Find where the given text appears and provide that cell's center as [x, y] coordinate. 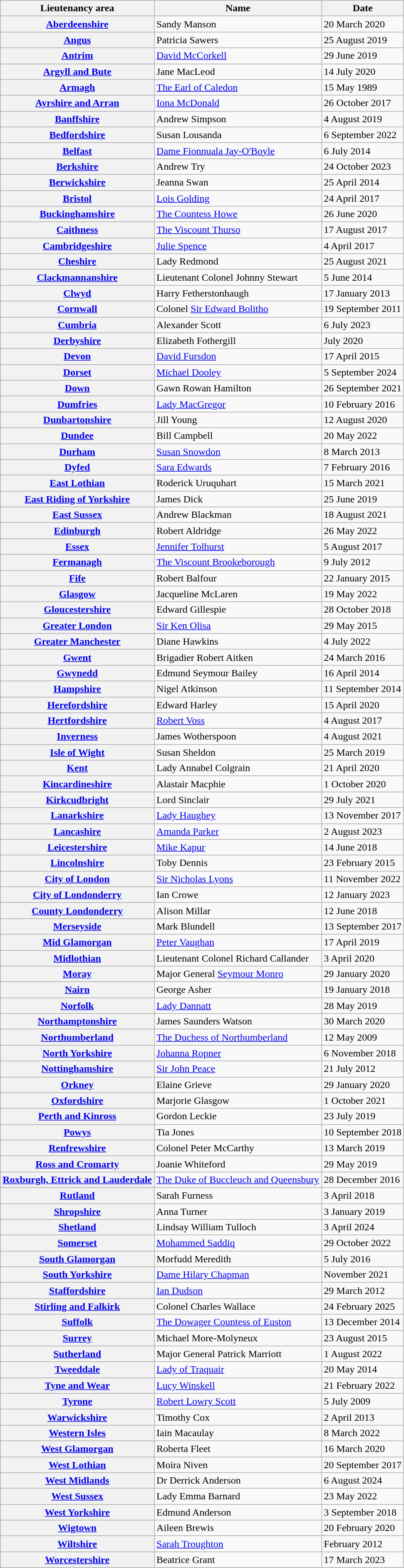
6 July 2023 [363, 325]
4 July 2022 [363, 641]
5 September 2024 [363, 372]
West Lothian [77, 1464]
Ayrshire and Arran [77, 103]
21 July 2012 [363, 1069]
Iona McDonald [238, 103]
Dr Derrick Anderson [238, 1481]
Robert Balfour [238, 578]
Edward Harley [238, 705]
Mohammed Saddiq [238, 1243]
5 July 2016 [363, 1259]
Andrew Simpson [238, 119]
Susan Lousanda [238, 135]
Leicestershire [77, 847]
Kincardineshire [77, 784]
28 October 2018 [363, 610]
23 July 2019 [363, 1116]
2 August 2023 [363, 831]
Cheshire [77, 262]
15 March 2021 [363, 483]
Sir Nicholas Lyons [238, 879]
Somerset [77, 1243]
Andrew Blackman [238, 515]
Name [238, 8]
Nairn [77, 990]
Gwent [77, 657]
Susan Snowdon [238, 451]
Cambridgeshire [77, 246]
James Wotherspoon [238, 737]
Lois Golding [238, 198]
Andrew Try [238, 166]
Sarah Furness [238, 1195]
Clwyd [77, 293]
Suffolk [77, 1322]
5 August 2017 [363, 547]
James Dick [238, 499]
18 August 2021 [363, 515]
11 September 2014 [363, 689]
24 March 2016 [363, 657]
Fife [77, 578]
Gloucestershire [77, 610]
23 August 2015 [363, 1338]
25 March 2019 [363, 752]
February 2012 [363, 1544]
25 June 2019 [363, 499]
Mid Glamorgan [77, 942]
Dunbartonshire [77, 420]
16 March 2020 [363, 1449]
29 May 2015 [363, 626]
South Glamorgan [77, 1259]
Lady Annabel Colgrain [238, 768]
Orkney [77, 1085]
Bedfordshire [77, 135]
19 September 2011 [363, 309]
Greater Manchester [77, 641]
3 April 2020 [363, 958]
Tyrone [77, 1401]
Edmund Seymour Bailey [238, 673]
Edward Gillespie [238, 610]
Robert Voss [238, 721]
Lady Haughey [238, 816]
Durham [77, 451]
25 August 2021 [363, 262]
29 October 2022 [363, 1243]
Cumbria [77, 325]
The Duke of Buccleuch and Queensbury [238, 1180]
17 March 2023 [363, 1560]
Antrim [77, 56]
Buckinghamshire [77, 214]
Ross and Cromarty [77, 1164]
Sir John Peace [238, 1069]
Lucy Winskell [238, 1385]
Cornwall [77, 309]
22 January 2015 [363, 578]
Michael Dooley [238, 372]
1 October 2020 [363, 784]
Aberdeenshire [77, 24]
1 October 2021 [363, 1101]
Tia Jones [238, 1132]
3 April 2024 [363, 1227]
Jeanna Swan [238, 182]
29 July 2021 [363, 800]
Northumberland [77, 1037]
Johanna Ropner [238, 1053]
Powys [77, 1132]
Hampshire [77, 689]
6 August 2024 [363, 1481]
Moray [77, 974]
Dundee [77, 435]
26 October 2017 [363, 103]
Caithness [77, 230]
6 November 2018 [363, 1053]
Roberta Fleet [238, 1449]
South Yorkshire [77, 1275]
17 August 2017 [363, 230]
July 2020 [363, 341]
Diane Hawkins [238, 641]
Shropshire [77, 1212]
24 October 2023 [363, 166]
Jill Young [238, 420]
Wigtown [77, 1528]
West Glamorgan [77, 1449]
Perth and Kinross [77, 1116]
Lieutenancy area [77, 8]
12 August 2020 [363, 420]
Bristol [77, 198]
29 May 2019 [363, 1164]
Lindsay William Tulloch [238, 1227]
Joanie Whiteford [238, 1164]
David McCorkell [238, 56]
Lady Emma Barnard [238, 1496]
Lord Sinclair [238, 800]
Berwickshire [77, 182]
Staffordshire [77, 1291]
Gwynedd [77, 673]
5 June 2014 [363, 277]
4 August 2019 [363, 119]
Susan Sheldon [238, 752]
David Fursdon [238, 356]
23 February 2015 [363, 863]
14 June 2018 [363, 847]
7 February 2016 [363, 467]
Shetland [77, 1227]
Lieutenant Colonel Richard Callander [238, 958]
Lanarkshire [77, 816]
Alison Millar [238, 910]
Angus [77, 40]
Oxfordshire [77, 1101]
Northamptonshire [77, 1021]
Major General Patrick Marriott [238, 1354]
8 March 2013 [363, 451]
Herefordshire [77, 705]
Colonel Charles Wallace [238, 1306]
Merseyside [77, 926]
East Lothian [77, 483]
Isle of Wight [77, 752]
Dame Fionnuala Jay-O'Boyle [238, 151]
Tyne and Wear [77, 1385]
13 September 2017 [363, 926]
Wiltshire [77, 1544]
Peter Vaughan [238, 942]
Alexander Scott [238, 325]
Armagh [77, 87]
28 December 2016 [363, 1180]
Sarah Troughton [238, 1544]
20 March 2020 [363, 24]
Essex [77, 547]
Dyfed [77, 467]
Edinburgh [77, 531]
Colonel Sir Edward Bolitho [238, 309]
4 August 2021 [363, 737]
Worcestershire [77, 1560]
Lieutenant Colonel Johnny Stewart [238, 277]
Sutherland [77, 1354]
East Riding of Yorkshire [77, 499]
21 April 2020 [363, 768]
Argyll and Bute [77, 72]
Anna Turner [238, 1212]
25 April 2014 [363, 182]
Edmund Anderson [238, 1512]
26 September 2021 [363, 388]
Belfast [77, 151]
13 December 2014 [363, 1322]
Dumfries [77, 404]
4 April 2017 [363, 246]
Surrey [77, 1338]
Aileen Brewis [238, 1528]
12 May 2009 [363, 1037]
6 July 2014 [363, 151]
James Saunders Watson [238, 1021]
City of Londonderry [77, 895]
Greater London [77, 626]
Midlothian [77, 958]
Morfudd Meredith [238, 1259]
9 July 2012 [363, 562]
West Sussex [77, 1496]
19 May 2022 [363, 594]
Marjorie Glasgow [238, 1101]
Lancashire [77, 831]
3 January 2019 [363, 1212]
Clackmannanshire [77, 277]
The Duchess of Northumberland [238, 1037]
The Dowager Countess of Euston [238, 1322]
West Yorkshire [77, 1512]
Glasgow [77, 594]
24 April 2017 [363, 198]
3 September 2018 [363, 1512]
Gawn Rowan Hamilton [238, 388]
Banffshire [77, 119]
13 March 2019 [363, 1148]
Down [77, 388]
City of London [77, 879]
Dame Hilary Chapman [238, 1275]
29 March 2012 [363, 1291]
Major General Seymour Monro [238, 974]
Bill Campbell [238, 435]
The Countess Howe [238, 214]
Ian Dudson [238, 1291]
Alastair Macphie [238, 784]
17 April 2015 [363, 356]
13 November 2017 [363, 816]
Derbyshire [77, 341]
20 May 2022 [363, 435]
Iain Macaulay [238, 1433]
Western Isles [77, 1433]
Nottinghamshire [77, 1069]
North Yorkshire [77, 1053]
20 September 2017 [363, 1464]
Sara Edwards [238, 467]
Jane MacLeod [238, 72]
12 January 2023 [363, 895]
5 July 2009 [363, 1401]
Warwickshire [77, 1417]
Brigadier Robert Aitken [238, 657]
16 April 2014 [363, 673]
26 May 2022 [363, 531]
Colonel Peter McCarthy [238, 1148]
26 June 2020 [363, 214]
25 August 2019 [363, 40]
The Viscount Brookeborough [238, 562]
20 May 2014 [363, 1370]
Kirkcudbright [77, 800]
17 January 2013 [363, 293]
Elizabeth Fothergill [238, 341]
11 November 2022 [363, 879]
The Earl of Caledon [238, 87]
East Sussex [77, 515]
Berkshire [77, 166]
Julie Spence [238, 246]
Jennifer Tolhurst [238, 547]
Rutland [77, 1195]
Beatrice Grant [238, 1560]
Amanda Parker [238, 831]
Norfolk [77, 1006]
Ian Crowe [238, 895]
Inverness [77, 737]
Devon [77, 356]
8 March 2022 [363, 1433]
Robert Lowry Scott [238, 1401]
Patricia Sawers [238, 40]
Tweeddale [77, 1370]
Hertfordshire [77, 721]
29 June 2019 [363, 56]
6 September 2022 [363, 135]
14 July 2020 [363, 72]
3 April 2018 [363, 1195]
Michael More-Molyneux [238, 1338]
The Viscount Thurso [238, 230]
Lady MacGregor [238, 404]
12 June 2018 [363, 910]
November 2021 [363, 1275]
10 September 2018 [363, 1132]
30 March 2020 [363, 1021]
Lincolnshire [77, 863]
Gordon Leckie [238, 1116]
Lady Dannatt [238, 1006]
Roxburgh, Ettrick and Lauderdale [77, 1180]
Lady Redmond [238, 262]
Sir Ken Olisa [238, 626]
Mike Kapur [238, 847]
Elaine Grieve [238, 1085]
24 February 2025 [363, 1306]
20 February 2020 [363, 1528]
Mark Blundell [238, 926]
Stirling and Falkirk [77, 1306]
17 April 2019 [363, 942]
Lady of Traquair [238, 1370]
Kent [77, 768]
Timothy Cox [238, 1417]
23 May 2022 [363, 1496]
2 April 2013 [363, 1417]
Fermanagh [77, 562]
Dorset [77, 372]
Sandy Manson [238, 24]
George Asher [238, 990]
15 May 1989 [363, 87]
Jacqueline McLaren [238, 594]
West Midlands [77, 1481]
Robert Aldridge [238, 531]
Renfrewshire [77, 1148]
21 February 2022 [363, 1385]
Date [363, 8]
Roderick Uruquhart [238, 483]
28 May 2019 [363, 1006]
10 February 2016 [363, 404]
4 August 2017 [363, 721]
Moira Niven [238, 1464]
Toby Dennis [238, 863]
Nigel Atkinson [238, 689]
1 August 2022 [363, 1354]
15 April 2020 [363, 705]
19 January 2018 [363, 990]
County Londonderry [77, 910]
Harry Fetherstonhaugh [238, 293]
